Pinpoint the cell where the given text exists, returning its (x, y) midpoint coordinate. 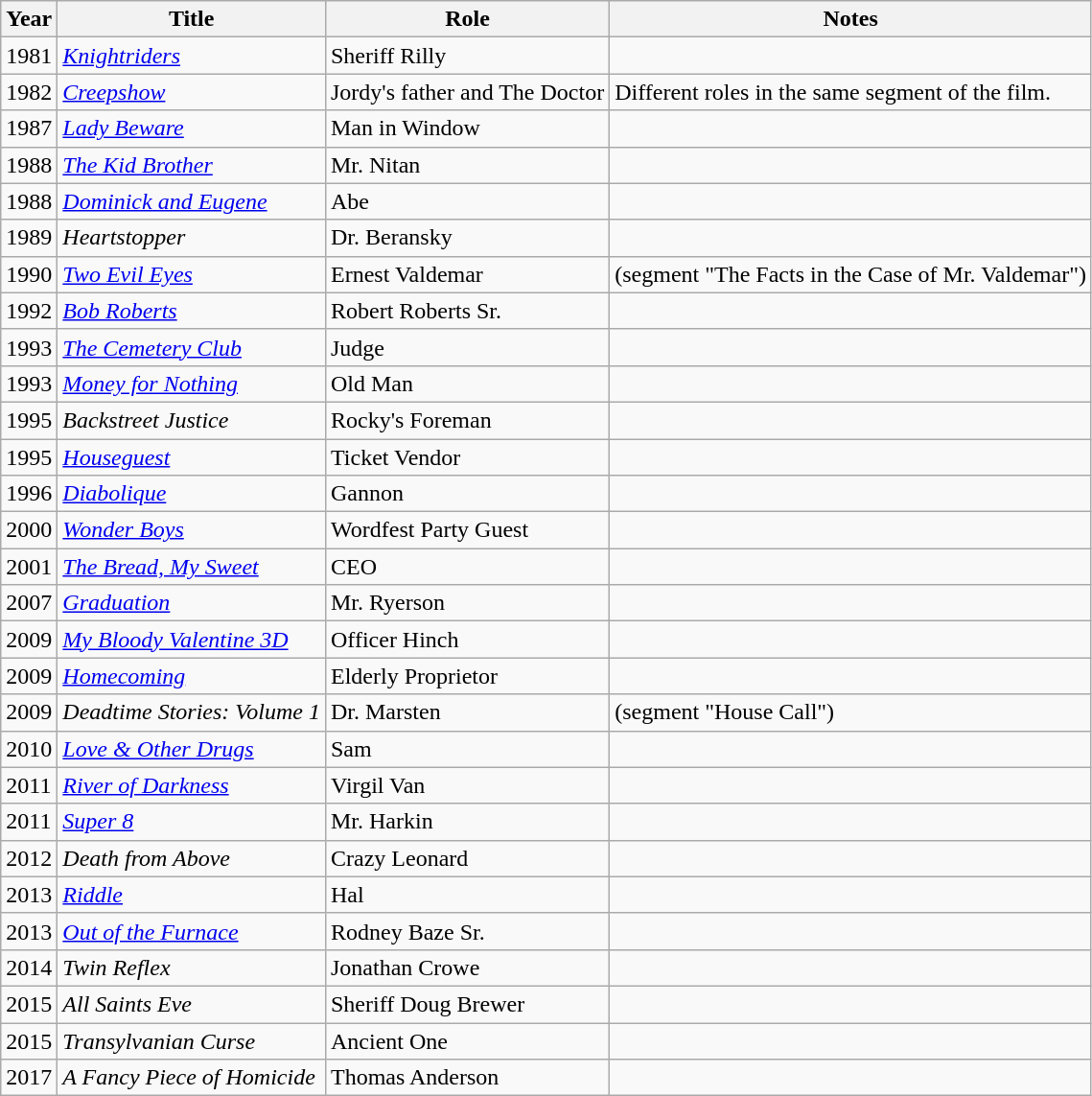
Lady Beware (192, 128)
Thomas Anderson (467, 1078)
2007 (29, 603)
Out of the Furnace (192, 931)
1992 (29, 311)
Graduation (192, 603)
Hal (467, 895)
Notes (851, 19)
Houseguest (192, 457)
Officer Hinch (467, 640)
Ernest Valdemar (467, 274)
Deadtime Stories: Volume 1 (192, 712)
Riddle (192, 895)
A Fancy Piece of Homicide (192, 1078)
Ticket Vendor (467, 457)
Diabolique (192, 494)
River of Darkness (192, 785)
Twin Reflex (192, 968)
My Bloody Valentine 3D (192, 640)
Dominick and Eugene (192, 201)
Bob Roberts (192, 311)
Sheriff Doug Brewer (467, 1004)
2001 (29, 567)
Sheriff Rilly (467, 56)
2000 (29, 530)
Gannon (467, 494)
Dr. Marsten (467, 712)
Love & Other Drugs (192, 749)
All Saints Eve (192, 1004)
The Bread, My Sweet (192, 567)
Different roles in the same segment of the film. (851, 92)
Rocky's Foreman (467, 420)
1987 (29, 128)
Ancient One (467, 1040)
2012 (29, 858)
Elderly Proprietor (467, 676)
(segment "The Facts in the Case of Mr. Valdemar") (851, 274)
1981 (29, 56)
Jordy's father and The Doctor (467, 92)
Death from Above (192, 858)
Role (467, 19)
Jonathan Crowe (467, 968)
Dr. Beransky (467, 238)
Mr. Ryerson (467, 603)
Abe (467, 201)
Knightriders (192, 56)
The Cemetery Club (192, 347)
1990 (29, 274)
Sam (467, 749)
Homecoming (192, 676)
1996 (29, 494)
Creepshow (192, 92)
Money for Nothing (192, 384)
Man in Window (467, 128)
Old Man (467, 384)
Judge (467, 347)
1982 (29, 92)
2010 (29, 749)
2014 (29, 968)
Transylvanian Curse (192, 1040)
1989 (29, 238)
Crazy Leonard (467, 858)
Title (192, 19)
Robert Roberts Sr. (467, 311)
CEO (467, 567)
Super 8 (192, 822)
Wordfest Party Guest (467, 530)
Virgil Van (467, 785)
Two Evil Eyes (192, 274)
Year (29, 19)
(segment "House Call") (851, 712)
The Kid Brother (192, 165)
Rodney Baze Sr. (467, 931)
Wonder Boys (192, 530)
2017 (29, 1078)
Mr. Harkin (467, 822)
Heartstopper (192, 238)
Mr. Nitan (467, 165)
Backstreet Justice (192, 420)
